Identify which cell holds the provided text, then report its (X, Y) central coordinate. 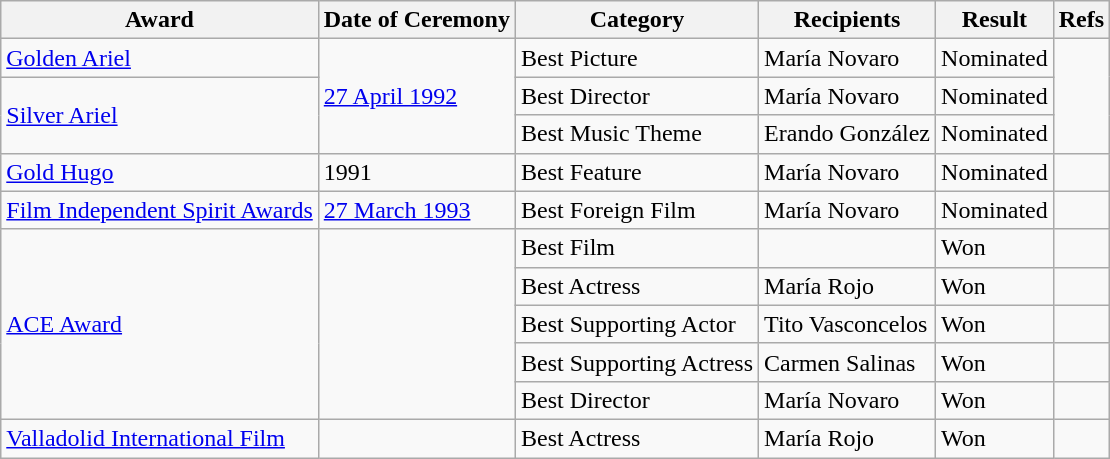
Best Film (636, 248)
Best Foreign Film (636, 210)
Recipients (848, 20)
Award (160, 20)
27 April 1992 (416, 96)
Carmen Salinas (848, 362)
1991 (416, 172)
Golden Ariel (160, 58)
Erando González (848, 134)
Best Music Theme (636, 134)
Silver Ariel (160, 115)
Valladolid International Film (160, 438)
Best Picture (636, 58)
Best Supporting Actress (636, 362)
Refs (1081, 20)
Date of Ceremony (416, 20)
Tito Vasconcelos (848, 324)
Film Independent Spirit Awards (160, 210)
Best Feature (636, 172)
Result (995, 20)
27 March 1993 (416, 210)
Gold Hugo (160, 172)
Category (636, 20)
ACE Award (160, 324)
Best Supporting Actor (636, 324)
